For the text-containing cell, return its midpoint in [x, y] coordinate format. 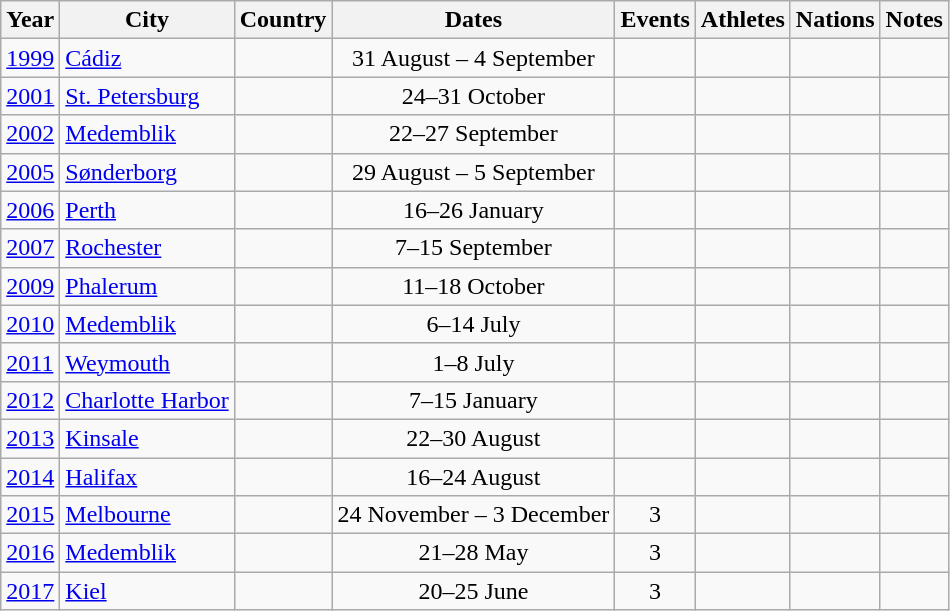
2002 [30, 134]
31 August – 4 September [474, 58]
22–27 September [474, 134]
24–31 October [474, 96]
2006 [30, 210]
Kinsale [147, 438]
2012 [30, 400]
6–14 July [474, 324]
2016 [30, 553]
7–15 September [474, 248]
Weymouth [147, 362]
22–30 August [474, 438]
2017 [30, 591]
21–28 May [474, 553]
St. Petersburg [147, 96]
2015 [30, 515]
Melbourne [147, 515]
Events [655, 20]
City [147, 20]
2007 [30, 248]
20–25 June [474, 591]
Dates [474, 20]
11–18 October [474, 286]
Year [30, 20]
1999 [30, 58]
1–8 July [474, 362]
Cádiz [147, 58]
Nations [835, 20]
2014 [30, 477]
2010 [30, 324]
29 August – 5 September [474, 172]
2009 [30, 286]
2001 [30, 96]
Sønderborg [147, 172]
Rochester [147, 248]
Kiel [147, 591]
Athletes [742, 20]
2005 [30, 172]
2011 [30, 362]
24 November – 3 December [474, 515]
Phalerum [147, 286]
Country [283, 20]
16–24 August [474, 477]
2013 [30, 438]
7–15 January [474, 400]
16–26 January [474, 210]
Notes [914, 20]
Halifax [147, 477]
Perth [147, 210]
Charlotte Harbor [147, 400]
